Find where the given text appears and provide that cell's center as [x, y] coordinate. 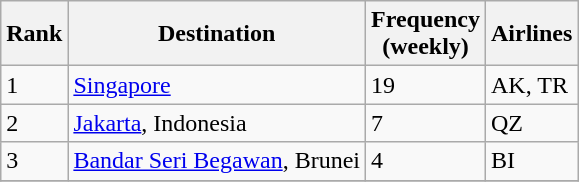
Rank [34, 34]
AK, TR [531, 85]
Destination [217, 34]
4 [426, 161]
BI [531, 161]
Frequency(weekly) [426, 34]
Jakarta, Indonesia [217, 123]
Bandar Seri Begawan, Brunei [217, 161]
2 [34, 123]
Airlines [531, 34]
3 [34, 161]
19 [426, 85]
7 [426, 123]
Singapore [217, 85]
1 [34, 85]
QZ [531, 123]
